Determine the [X, Y] coordinate at the center of the cell enclosing the given text.  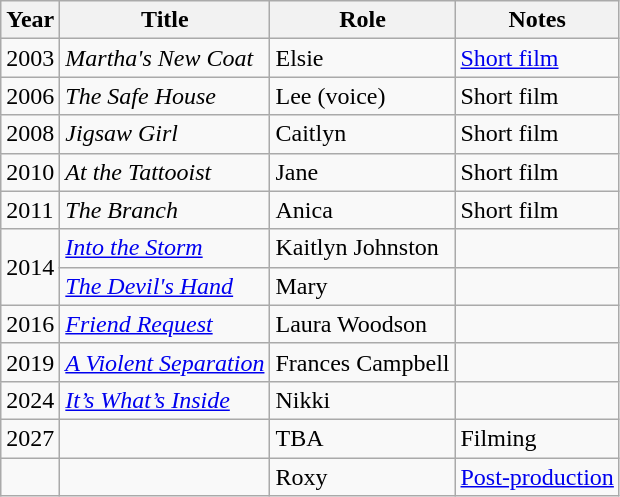
Notes [537, 20]
TBA [362, 438]
Lee (voice) [362, 96]
Frances Campbell [362, 362]
The Safe House [165, 96]
Martha's New Coat [165, 58]
Kaitlyn Johnston [362, 248]
Roxy [362, 477]
2008 [30, 134]
Laura Woodson [362, 324]
Nikki [362, 400]
Mary [362, 286]
2024 [30, 400]
A Violent Separation [165, 362]
It’s What’s Inside [165, 400]
2006 [30, 96]
Role [362, 20]
2011 [30, 210]
The Branch [165, 210]
Post-production [537, 477]
Caitlyn [362, 134]
Filming [537, 438]
Year [30, 20]
At the Tattooist [165, 172]
2014 [30, 267]
Jane [362, 172]
2019 [30, 362]
The Devil's Hand [165, 286]
Into the Storm [165, 248]
2003 [30, 58]
Friend Request [165, 324]
Title [165, 20]
2010 [30, 172]
2016 [30, 324]
Jigsaw Girl [165, 134]
Elsie [362, 58]
Anica [362, 210]
2027 [30, 438]
